Return the (x, y) coordinate for the center point of the cell that contains the specified text.  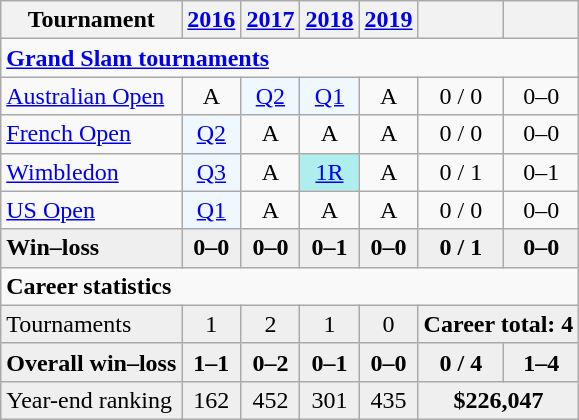
Wimbledon (92, 172)
US Open (92, 210)
2019 (388, 20)
Australian Open (92, 96)
2018 (330, 20)
435 (388, 400)
Tournament (92, 20)
1–4 (542, 362)
2016 (212, 20)
2017 (270, 20)
Year-end ranking (92, 400)
2 (270, 324)
Tournaments (92, 324)
Grand Slam tournaments (290, 58)
Overall win–loss (92, 362)
Win–loss (92, 248)
0–2 (270, 362)
301 (330, 400)
0 / 4 (461, 362)
1R (330, 172)
0 (388, 324)
Career total: 4 (498, 324)
$226,047 (498, 400)
French Open (92, 134)
162 (212, 400)
Q3 (212, 172)
452 (270, 400)
Career statistics (290, 286)
1–1 (212, 362)
